Capture the cell that displays the provided text and extract its (x, y) central coordinate. 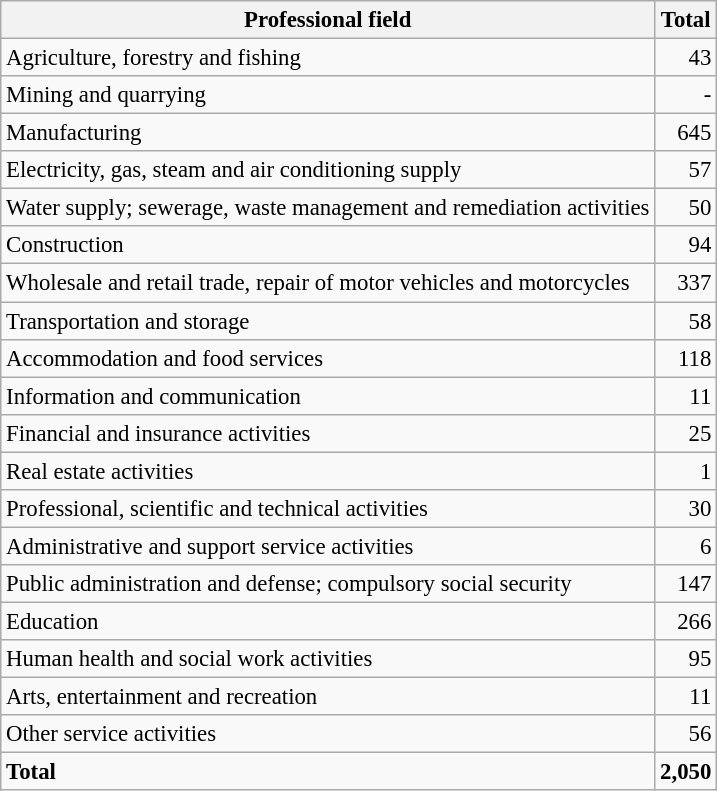
Other service activities (328, 734)
Agriculture, forestry and fishing (328, 58)
Administrative and support service activities (328, 546)
58 (686, 321)
Accommodation and food services (328, 358)
118 (686, 358)
Manufacturing (328, 133)
Wholesale and retail trade, repair of motor vehicles and motorcycles (328, 283)
645 (686, 133)
Mining and quarrying (328, 95)
147 (686, 584)
Professional field (328, 20)
Public administration and defense; compulsory social security (328, 584)
Real estate activities (328, 471)
95 (686, 659)
30 (686, 509)
57 (686, 170)
Arts, entertainment and recreation (328, 697)
Information and communication (328, 396)
Human health and social work activities (328, 659)
56 (686, 734)
50 (686, 208)
1 (686, 471)
- (686, 95)
43 (686, 58)
94 (686, 245)
25 (686, 433)
Education (328, 621)
266 (686, 621)
Professional, scientific and technical activities (328, 509)
2,050 (686, 772)
Construction (328, 245)
Financial and insurance activities (328, 433)
Electricity, gas, steam and air conditioning supply (328, 170)
Transportation and storage (328, 321)
Water supply; sewerage, waste management and remediation activities (328, 208)
6 (686, 546)
337 (686, 283)
